Output the (X, Y) coordinate of the center of the cell containing the given text.  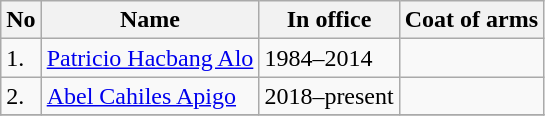
2. (21, 96)
Name (150, 20)
Coat of arms (471, 20)
Abel Cahiles Apigo (150, 96)
In office (329, 20)
No (21, 20)
1984–2014 (329, 58)
1. (21, 58)
2018–present (329, 96)
Patricio Hacbang Alo (150, 58)
